Capture the cell that displays the provided text and extract its (X, Y) central coordinate. 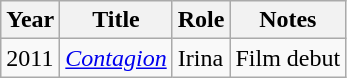
Title (116, 20)
2011 (30, 58)
Film debut (288, 58)
Irina (201, 58)
Contagion (116, 58)
Notes (288, 20)
Year (30, 20)
Role (201, 20)
